Determine the [x, y] coordinate at the center of the cell enclosing the given text.  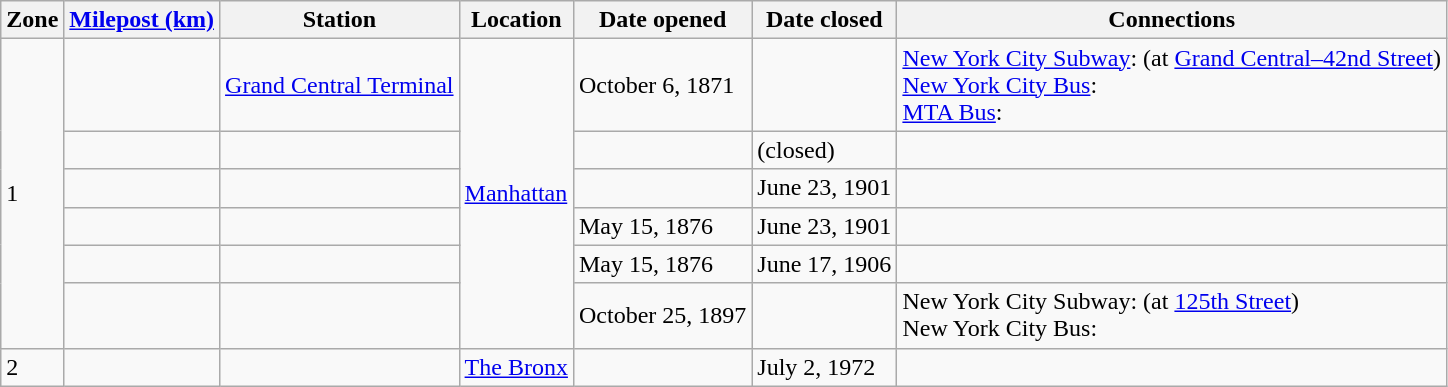
Location [516, 20]
Milepost (km) [142, 20]
(closed) [824, 150]
1 [32, 194]
Manhattan [516, 194]
October 25, 1897 [662, 316]
Connections [1172, 20]
Station [340, 20]
Date closed [824, 20]
New York City Subway: (at 125th Street)New York City Bus: [1172, 316]
October 6, 1871 [662, 85]
Grand Central Terminal [340, 85]
2 [32, 367]
New York City Subway: (at Grand Central–42nd Street)New York City Bus: MTA Bus: [1172, 85]
The Bronx [516, 367]
Date opened [662, 20]
July 2, 1972 [824, 367]
June 17, 1906 [824, 264]
Zone [32, 20]
